Pinpoint the cell where the given text exists, returning its (X, Y) midpoint coordinate. 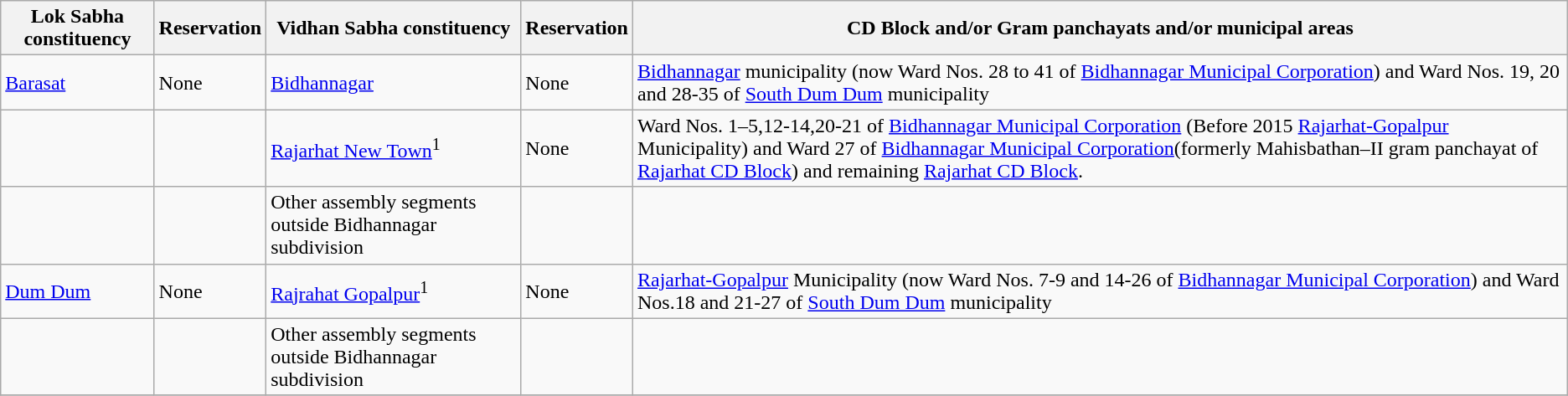
Rajrahat Gopalpur1 (394, 291)
Barasat (77, 82)
Bidhannagar (394, 82)
Bidhannagar municipality (now Ward Nos. 28 to 41 of Bidhannagar Municipal Corporation) and Ward Nos. 19, 20 and 28-35 of South Dum Dum municipality (1101, 82)
Lok Sabha constituency (77, 28)
Rajarhat New Town1 (394, 148)
Dum Dum (77, 291)
Vidhan Sabha constituency (394, 28)
CD Block and/or Gram panchayats and/or municipal areas (1101, 28)
